Output the [X, Y] coordinate of the center of the cell containing the given text.  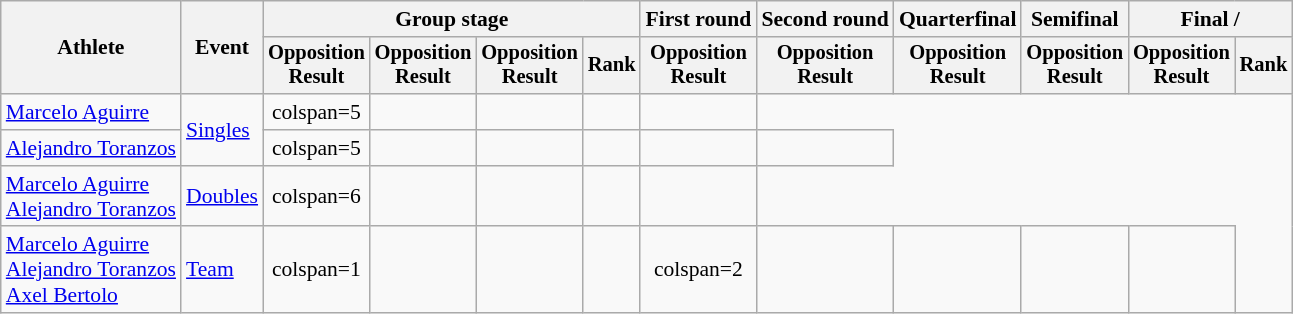
Quarterfinal [958, 19]
Semifinal [1074, 19]
colspan=6 [316, 196]
Marcelo Aguirre [91, 112]
colspan=1 [316, 270]
Second round [825, 19]
colspan=2 [698, 270]
Singles [222, 130]
Alejandro Toranzos [91, 148]
Team [222, 270]
Group stage [452, 19]
Marcelo AguirreAlejandro ToranzosAxel Bertolo [91, 270]
Final / [1210, 19]
Marcelo AguirreAlejandro Toranzos [91, 196]
Doubles [222, 196]
First round [698, 19]
Event [222, 48]
Athlete [91, 48]
